Capture the cell that displays the provided text and extract its [X, Y] central coordinate. 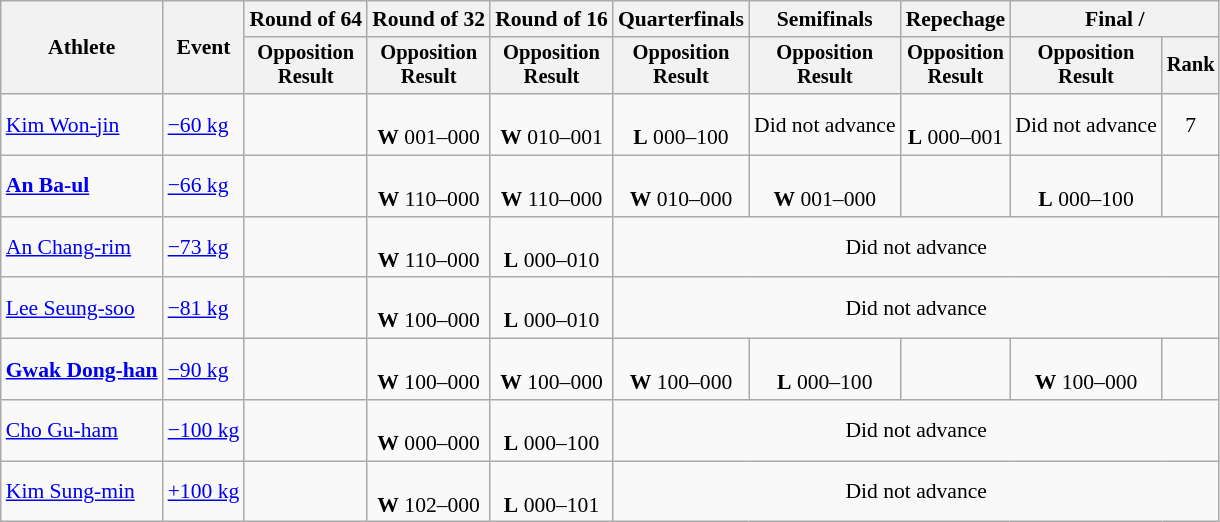
+100 kg [204, 492]
Semifinals [825, 19]
W 010–000 [681, 186]
Event [204, 48]
An Ba-ul [82, 186]
7 [1191, 124]
Gwak Dong-han [82, 370]
L 000–101 [552, 492]
W 010–001 [552, 124]
Cho Gu-ham [82, 430]
−90 kg [204, 370]
An Chang-rim [82, 248]
−81 kg [204, 308]
−60 kg [204, 124]
Kim Sung-min [82, 492]
W 102–000 [428, 492]
Repechage [956, 19]
Final / [1114, 19]
Rank [1191, 66]
W 000–000 [428, 430]
−73 kg [204, 248]
Lee Seung-soo [82, 308]
L 000–001 [956, 124]
Round of 32 [428, 19]
Quarterfinals [681, 19]
−100 kg [204, 430]
Athlete [82, 48]
−66 kg [204, 186]
Kim Won-jin [82, 124]
Round of 16 [552, 19]
Round of 64 [306, 19]
